For the text-containing cell, return its midpoint in [X, Y] coordinate format. 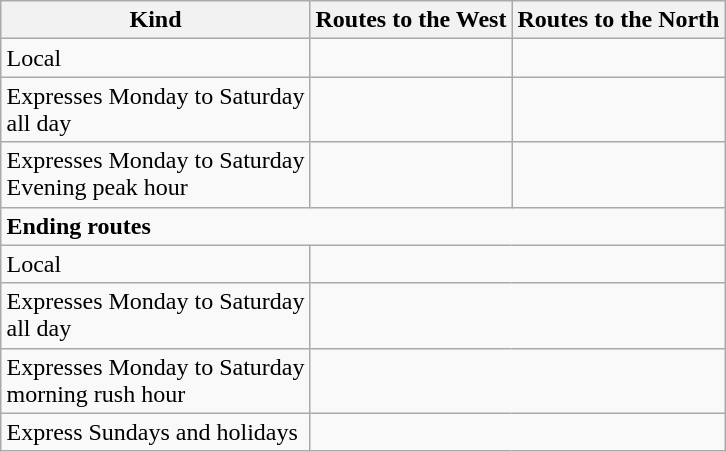
Ending routes [363, 226]
Express Sundays and holidays [156, 432]
Expresses Monday to Saturday morning rush hour [156, 380]
Routes to the West [411, 20]
Kind [156, 20]
Expresses Monday to Saturday Evening peak hour [156, 174]
Routes to the North [618, 20]
